Find where the given text appears and provide that cell's center as (x, y) coordinate. 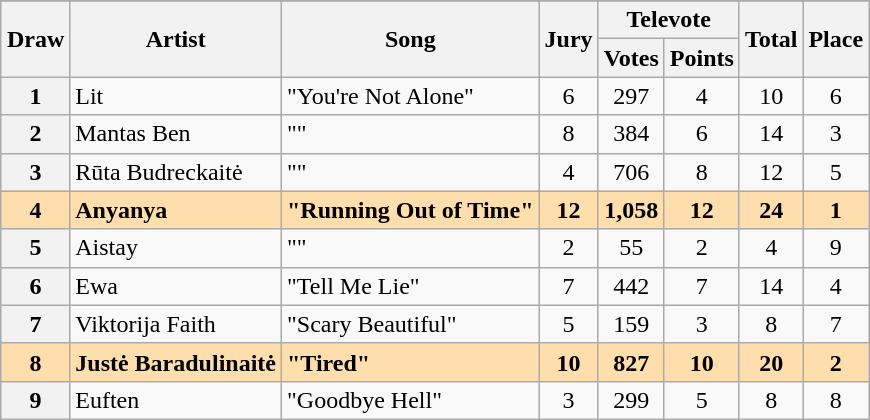
20 (771, 362)
Draw (35, 39)
"Scary Beautiful" (411, 324)
Justė Baradulinaitė (176, 362)
Rūta Budreckaitė (176, 172)
299 (631, 400)
Mantas Ben (176, 134)
297 (631, 96)
Ewa (176, 286)
Votes (631, 58)
Place (836, 39)
Aistay (176, 248)
Jury (568, 39)
Artist (176, 39)
"Running Out of Time" (411, 210)
Anyanya (176, 210)
Song (411, 39)
Total (771, 39)
827 (631, 362)
"You're Not Alone" (411, 96)
384 (631, 134)
Viktorija Faith (176, 324)
"Goodbye Hell" (411, 400)
159 (631, 324)
55 (631, 248)
"Tired" (411, 362)
24 (771, 210)
1,058 (631, 210)
442 (631, 286)
"Tell Me Lie" (411, 286)
Lit (176, 96)
Points (702, 58)
Euften (176, 400)
706 (631, 172)
Televote (668, 20)
